Search for the cell housing the specified text and yield its (x, y) center coordinate. 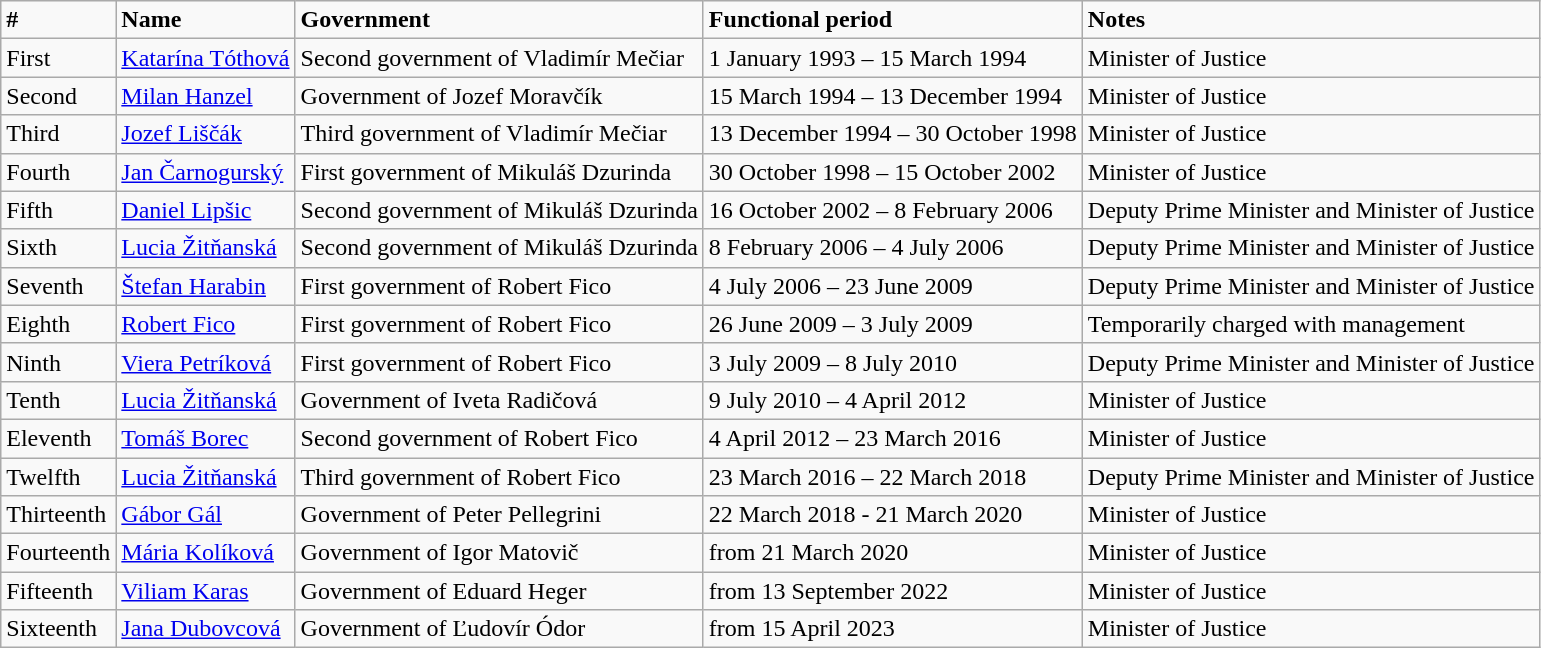
Third government of Robert Fico (499, 477)
23 March 2016 – 22 March 2018 (892, 477)
Sixteenth (58, 629)
Sixth (58, 248)
Tenth (58, 400)
Jana Dubovcová (206, 629)
Government of Peter Pellegrini (499, 515)
Notes (1311, 20)
Eleventh (58, 438)
Third (58, 134)
Viera Petríková (206, 362)
Government (499, 20)
26 June 2009 – 3 July 2009 (892, 324)
Government of Jozef Moravčík (499, 96)
Robert Fico (206, 324)
First government of Mikuláš Dzurinda (499, 172)
Eighth (58, 324)
Fifth (58, 210)
Name (206, 20)
3 July 2009 – 8 July 2010 (892, 362)
Government of Ľudovír Ódor (499, 629)
from 15 April 2023 (892, 629)
Thirteenth (58, 515)
Third government of Vladimír Mečiar (499, 134)
from 13 September 2022 (892, 591)
4 July 2006 – 23 June 2009 (892, 286)
Jan Čarnogurský (206, 172)
Fourth (58, 172)
16 October 2002 – 8 February 2006 (892, 210)
Štefan Harabin (206, 286)
Viliam Karas (206, 591)
from 21 March 2020 (892, 553)
8 February 2006 – 4 July 2006 (892, 248)
Mária Kolíková (206, 553)
First (58, 58)
Seventh (58, 286)
Katarína Tóthová (206, 58)
4 April 2012 – 23 March 2016 (892, 438)
Tomáš Borec (206, 438)
Twelfth (58, 477)
9 July 2010 – 4 April 2012 (892, 400)
Second government of Robert Fico (499, 438)
Government of Eduard Heger (499, 591)
Second government of Vladimír Mečiar (499, 58)
Milan Hanzel (206, 96)
Ninth (58, 362)
Jozef Liščák (206, 134)
Government of Iveta Radičová (499, 400)
Second (58, 96)
# (58, 20)
Fifteenth (58, 591)
30 October 1998 – 15 October 2002 (892, 172)
Daniel Lipšic (206, 210)
Functional period (892, 20)
Fourteenth (58, 553)
Temporarily charged with management (1311, 324)
15 March 1994 – 13 December 1994 (892, 96)
Government of Igor Matovič (499, 553)
1 January 1993 – 15 March 1994 (892, 58)
13 December 1994 – 30 October 1998 (892, 134)
Gábor Gál (206, 515)
22 March 2018 - 21 March 2020 (892, 515)
